Capture the cell that displays the provided text and extract its (x, y) central coordinate. 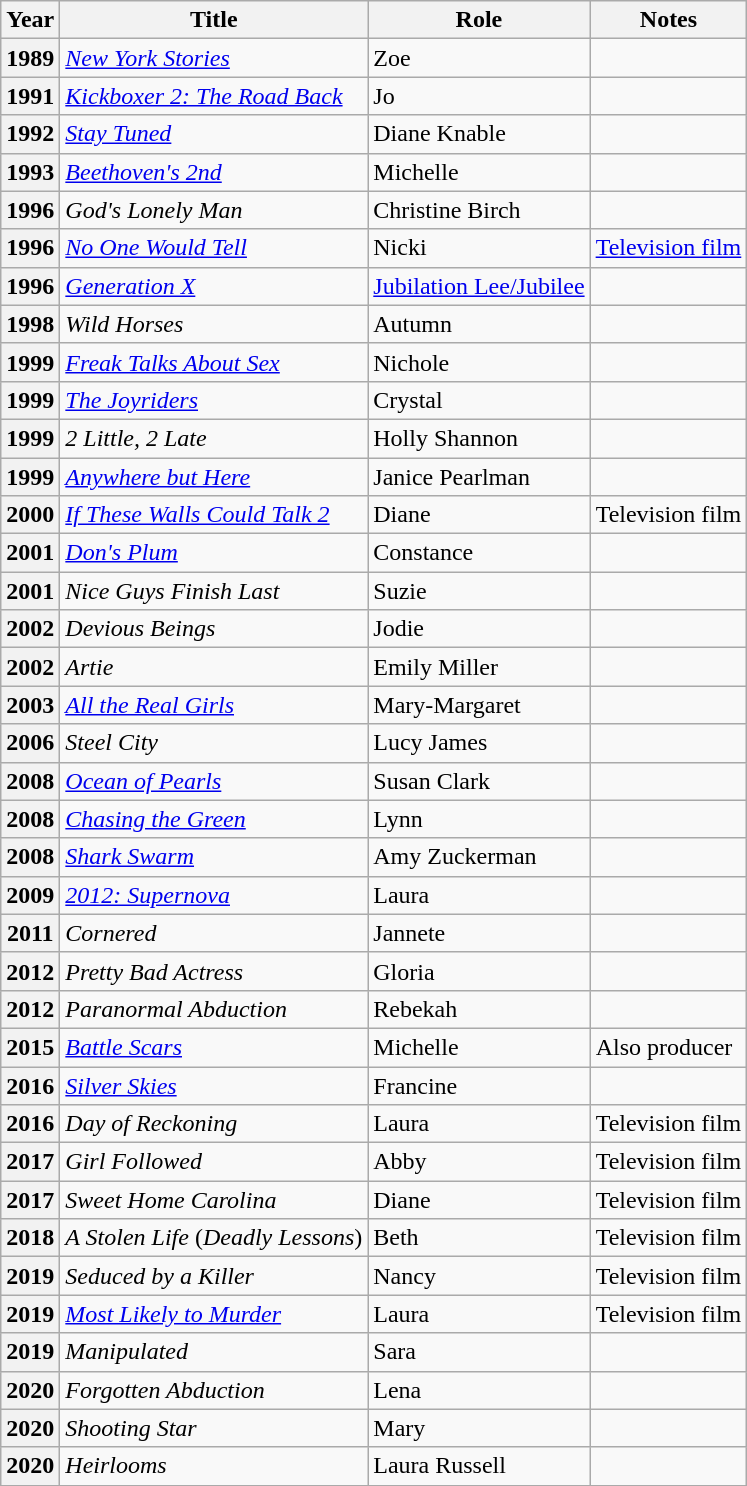
Ocean of Pearls (214, 781)
Anywhere but Here (214, 477)
Beethoven's 2nd (214, 172)
Sweet Home Carolina (214, 1200)
Suzie (479, 591)
Abby (479, 1162)
2009 (30, 895)
2015 (30, 1047)
Title (214, 20)
Paranormal Abduction (214, 1009)
Diane Knable (479, 134)
Cornered (214, 933)
Lena (479, 1390)
Rebekah (479, 1009)
2006 (30, 743)
Amy Zuckerman (479, 857)
2000 (30, 515)
A Stolen Life (Deadly Lessons) (214, 1238)
Silver Skies (214, 1085)
Francine (479, 1085)
Year (30, 20)
Lucy James (479, 743)
Janice Pearlman (479, 477)
2003 (30, 705)
Freak Talks About Sex (214, 362)
2012: Supernova (214, 895)
Wild Horses (214, 324)
1998 (30, 324)
Jodie (479, 629)
Jubilation Lee/Jubilee (479, 286)
1992 (30, 134)
Zoe (479, 58)
Shooting Star (214, 1428)
Battle Scars (214, 1047)
Heirlooms (214, 1466)
Emily Miller (479, 667)
Artie (214, 667)
No One Would Tell (214, 248)
Don's Plum (214, 553)
Generation X (214, 286)
Forgotten Abduction (214, 1390)
Pretty Bad Actress (214, 971)
2018 (30, 1238)
Most Likely to Murder (214, 1314)
1989 (30, 58)
Manipulated (214, 1352)
2011 (30, 933)
Gloria (479, 971)
Seduced by a Killer (214, 1276)
1991 (30, 96)
Steel City (214, 743)
Beth (479, 1238)
All the Real Girls (214, 705)
Role (479, 20)
Holly Shannon (479, 438)
Constance (479, 553)
Lynn (479, 819)
Also producer (668, 1047)
Chasing the Green (214, 819)
Jannete (479, 933)
Mary (479, 1428)
Shark Swarm (214, 857)
Devious Beings (214, 629)
Nicki (479, 248)
If These Walls Could Talk 2 (214, 515)
Autumn (479, 324)
Notes (668, 20)
Nichole (479, 362)
Crystal (479, 400)
Girl Followed (214, 1162)
1993 (30, 172)
Nice Guys Finish Last (214, 591)
Laura Russell (479, 1466)
Sara (479, 1352)
Kickboxer 2: The Road Back (214, 96)
Susan Clark (479, 781)
Jo (479, 96)
The Joyriders (214, 400)
2 Little, 2 Late (214, 438)
Nancy (479, 1276)
Stay Tuned (214, 134)
Mary-Margaret (479, 705)
God's Lonely Man (214, 210)
New York Stories (214, 58)
Christine Birch (479, 210)
Day of Reckoning (214, 1124)
